Extract the [X, Y] coordinate from the center of the cell holding the provided text.  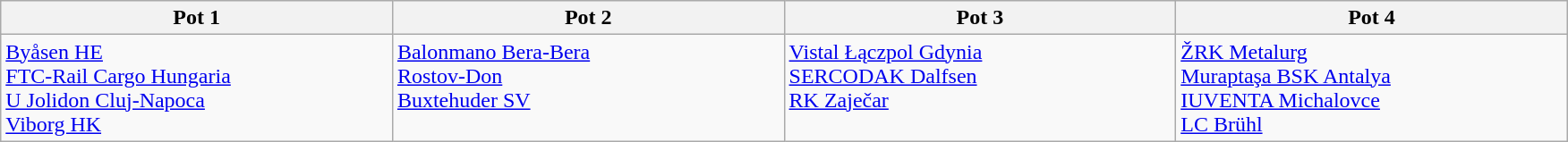
Pot 1 [197, 18]
Byåsen HE FTC-Rail Cargo Hungaria U Jolidon Cluj-Napoca Viborg HK [197, 88]
Vistal Łączpol Gdynia SERCODAK Dalfsen RK Zaječar [980, 88]
Pot 3 [980, 18]
ŽRK Metalurg Muraptaşa BSK Antalya IUVENTA Michalovce LC Brühl [1372, 88]
Pot 4 [1372, 18]
Pot 2 [588, 18]
Balonmano Bera-Bera Rostov-Don Buxtehuder SV [588, 88]
